Return [X, Y] of the center of cell containing provided text 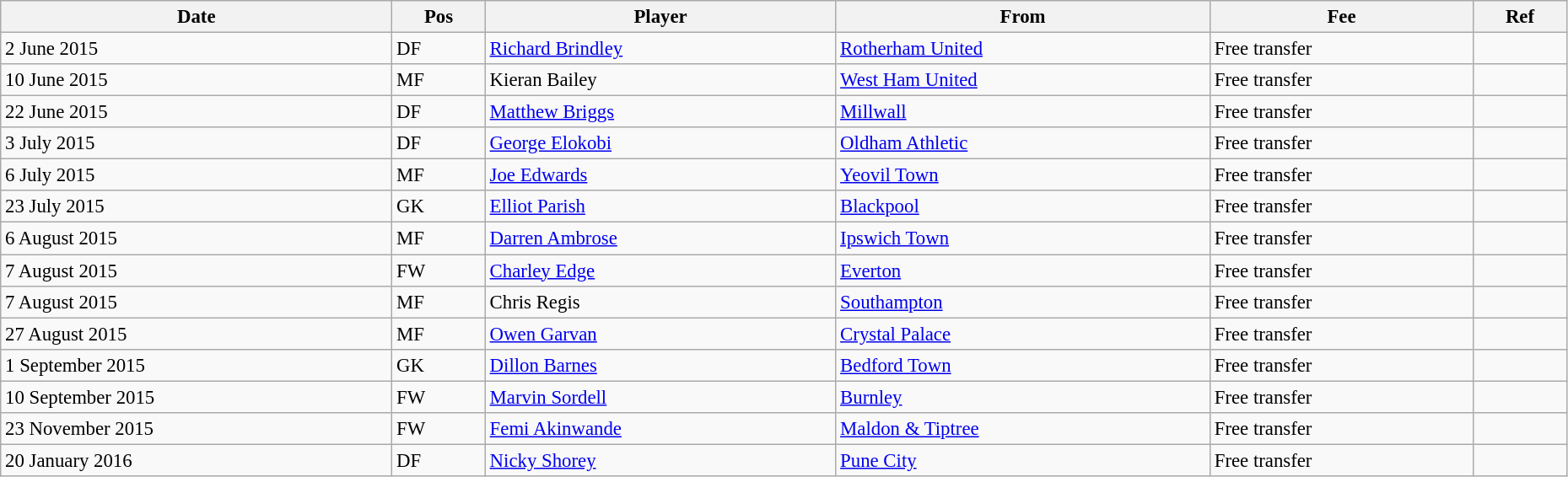
Charley Edge [660, 271]
Burnley [1023, 397]
Date [197, 17]
Pos [439, 17]
Owen Garvan [660, 334]
Darren Ambrose [660, 238]
Dillon Barnes [660, 365]
Oldham Athletic [1023, 143]
Southampton [1023, 302]
Ref [1520, 17]
Crystal Palace [1023, 334]
Yeovil Town [1023, 175]
Blackpool [1023, 206]
Femi Akinwande [660, 429]
20 January 2016 [197, 460]
1 September 2015 [197, 365]
23 July 2015 [197, 206]
Nicky Shorey [660, 460]
Marvin Sordell [660, 397]
10 June 2015 [197, 80]
George Elokobi [660, 143]
Everton [1023, 271]
27 August 2015 [197, 334]
Pune City [1023, 460]
2 June 2015 [197, 49]
10 September 2015 [197, 397]
Maldon & Tiptree [1023, 429]
Joe Edwards [660, 175]
Player [660, 17]
Elliot Parish [660, 206]
Rotherham United [1023, 49]
From [1023, 17]
Richard Brindley [660, 49]
West Ham United [1023, 80]
Matthew Briggs [660, 112]
6 July 2015 [197, 175]
Millwall [1023, 112]
3 July 2015 [197, 143]
6 August 2015 [197, 238]
Ipswich Town [1023, 238]
23 November 2015 [197, 429]
Fee [1341, 17]
Bedford Town [1023, 365]
Kieran Bailey [660, 80]
Chris Regis [660, 302]
22 June 2015 [197, 112]
